Scan for the cell matching the given text and deliver its (X, Y) coordinate at center. 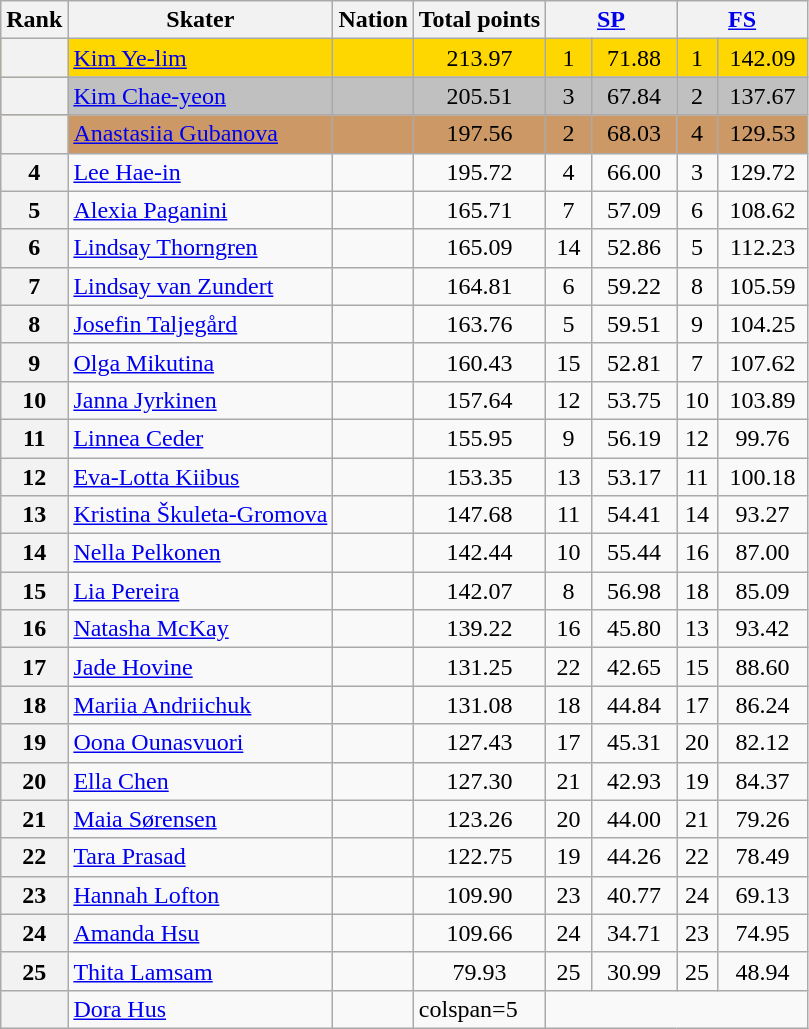
59.22 (634, 286)
87.00 (763, 553)
Maia Sørensen (200, 819)
142.44 (479, 553)
Oona Ounasvuori (200, 743)
55.44 (634, 553)
Total points (479, 20)
105.59 (763, 286)
84.37 (763, 781)
Hannah Lofton (200, 895)
86.24 (763, 705)
Rank (34, 20)
137.67 (763, 96)
Dora Hus (200, 1009)
112.23 (763, 248)
164.81 (479, 286)
93.42 (763, 629)
153.35 (479, 477)
213.97 (479, 58)
Nella Pelkonen (200, 553)
129.53 (763, 134)
52.81 (634, 362)
Josefin Taljegård (200, 324)
88.60 (763, 667)
45.80 (634, 629)
139.22 (479, 629)
Janna Jyrkinen (200, 400)
Olga Mikutina (200, 362)
56.98 (634, 591)
Lindsay Thorngren (200, 248)
131.25 (479, 667)
195.72 (479, 172)
71.88 (634, 58)
Kim Chae-yeon (200, 96)
44.26 (634, 857)
79.93 (479, 971)
104.25 (763, 324)
Ella Chen (200, 781)
Kristina Škuleta-Gromova (200, 515)
79.26 (763, 819)
57.09 (634, 210)
Alexia Paganini (200, 210)
56.19 (634, 438)
165.09 (479, 248)
66.00 (634, 172)
165.71 (479, 210)
109.90 (479, 895)
103.89 (763, 400)
34.71 (634, 933)
142.07 (479, 591)
colspan=5 (479, 1009)
52.86 (634, 248)
108.62 (763, 210)
147.68 (479, 515)
Eva-Lotta Kiibus (200, 477)
69.13 (763, 895)
42.93 (634, 781)
30.99 (634, 971)
82.12 (763, 743)
Amanda Hsu (200, 933)
44.84 (634, 705)
155.95 (479, 438)
59.51 (634, 324)
205.51 (479, 96)
68.03 (634, 134)
Lindsay van Zundert (200, 286)
142.09 (763, 58)
54.41 (634, 515)
Jade Hovine (200, 667)
Lia Pereira (200, 591)
160.43 (479, 362)
Nation (373, 20)
100.18 (763, 477)
74.95 (763, 933)
Lee Hae-in (200, 172)
93.27 (763, 515)
Linnea Ceder (200, 438)
127.30 (479, 781)
Anastasiia Gubanova (200, 134)
48.94 (763, 971)
109.66 (479, 933)
Thita Lamsam (200, 971)
129.72 (763, 172)
40.77 (634, 895)
Skater (200, 20)
78.49 (763, 857)
53.17 (634, 477)
44.00 (634, 819)
123.26 (479, 819)
122.75 (479, 857)
45.31 (634, 743)
FS (742, 20)
107.62 (763, 362)
163.76 (479, 324)
197.56 (479, 134)
Kim Ye-lim (200, 58)
SP (612, 20)
Tara Prasad (200, 857)
Natasha McKay (200, 629)
99.76 (763, 438)
157.64 (479, 400)
127.43 (479, 743)
53.75 (634, 400)
85.09 (763, 591)
131.08 (479, 705)
67.84 (634, 96)
42.65 (634, 667)
Mariia Andriichuk (200, 705)
